Return (X, Y) of the center of cell containing provided text 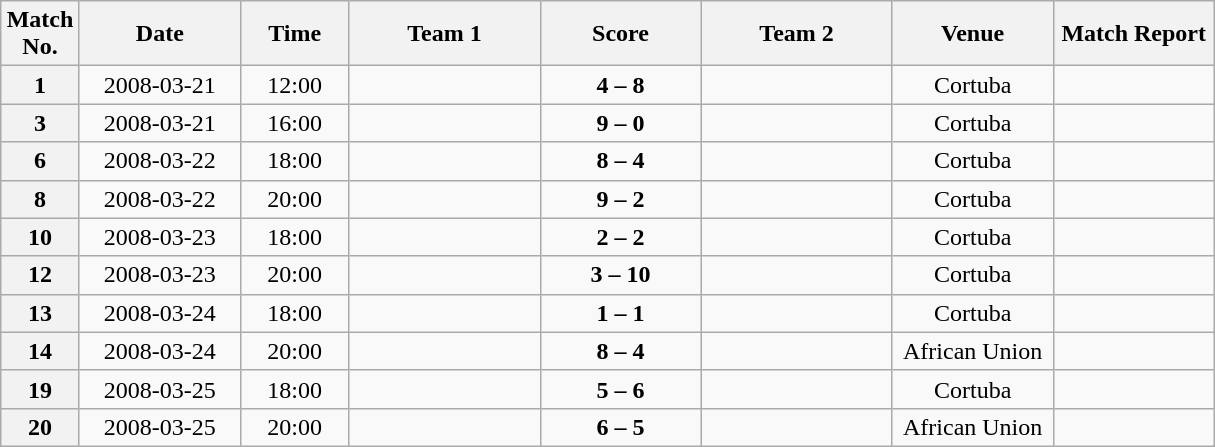
Match No. (40, 34)
Date (160, 34)
3 (40, 123)
16:00 (294, 123)
1 – 1 (620, 313)
3 – 10 (620, 275)
4 – 8 (620, 85)
12 (40, 275)
Venue (972, 34)
Score (620, 34)
6 (40, 161)
13 (40, 313)
Match Report (1134, 34)
Team 2 (796, 34)
20 (40, 427)
6 – 5 (620, 427)
2 – 2 (620, 237)
9 – 2 (620, 199)
19 (40, 389)
10 (40, 237)
1 (40, 85)
Time (294, 34)
12:00 (294, 85)
9 – 0 (620, 123)
Team 1 (444, 34)
14 (40, 351)
5 – 6 (620, 389)
8 (40, 199)
